Pinpoint the cell where the given text exists, returning its (X, Y) midpoint coordinate. 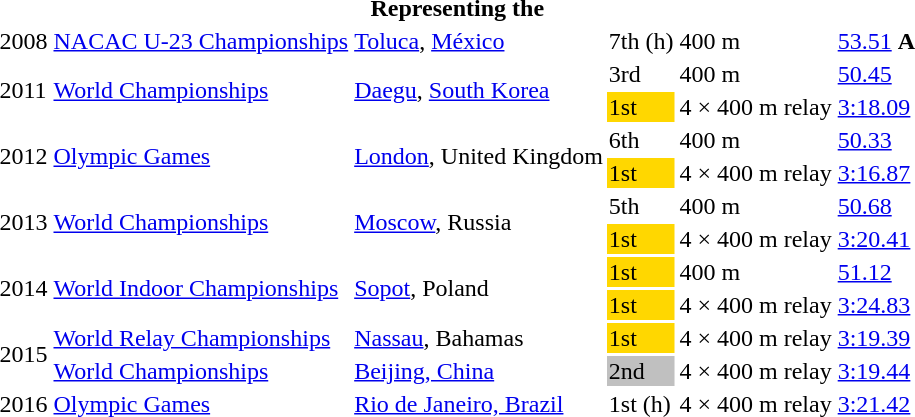
Toluca, México (479, 41)
London, United Kingdom (479, 156)
World Indoor Championships (201, 288)
Sopot, Poland (479, 288)
Beijing, China (479, 371)
7th (h) (641, 41)
3rd (641, 74)
Moscow, Russia (479, 222)
2nd (641, 371)
World Relay Championships (201, 338)
Daegu, South Korea (479, 90)
Nassau, Bahamas (479, 338)
5th (641, 206)
NACAC U-23 Championships (201, 41)
6th (641, 140)
Olympic Games (201, 156)
